Detect which cell encompasses the target text, then output its [x, y] center coordinate. 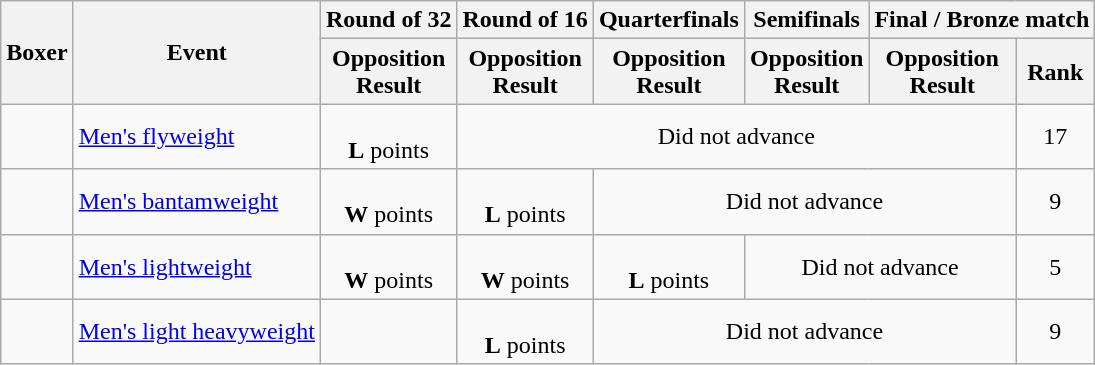
Round of 16 [525, 20]
Men's bantamweight [196, 202]
Event [196, 52]
Quarterfinals [668, 20]
Rank [1056, 72]
17 [1056, 136]
Final / Bronze match [982, 20]
Boxer [37, 52]
5 [1056, 266]
Men's flyweight [196, 136]
Round of 32 [388, 20]
Men's light heavyweight [196, 332]
Semifinals [806, 20]
Men's lightweight [196, 266]
